For the text-containing cell, return its midpoint in [X, Y] coordinate format. 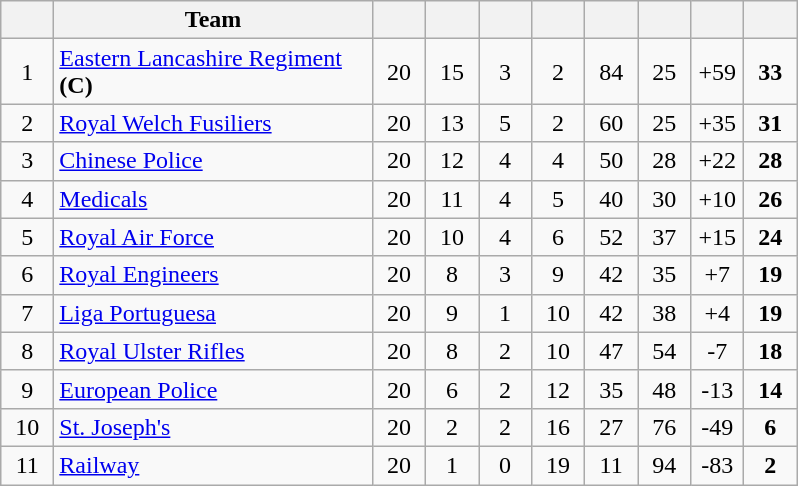
Royal Engineers [214, 275]
38 [664, 313]
+35 [718, 123]
Royal Welch Fusiliers [214, 123]
Royal Ulster Rifles [214, 351]
15 [452, 72]
13 [452, 123]
7 [28, 313]
33 [770, 72]
52 [612, 237]
0 [504, 465]
84 [612, 72]
-13 [718, 389]
16 [558, 427]
48 [664, 389]
94 [664, 465]
14 [770, 389]
30 [664, 199]
St. Joseph's [214, 427]
50 [612, 161]
-49 [718, 427]
Liga Portuguesa [214, 313]
27 [612, 427]
-7 [718, 351]
-83 [718, 465]
+15 [718, 237]
60 [612, 123]
18 [770, 351]
31 [770, 123]
Royal Air Force [214, 237]
37 [664, 237]
+4 [718, 313]
40 [612, 199]
Medicals [214, 199]
+22 [718, 161]
Eastern Lancashire Regiment (C) [214, 72]
54 [664, 351]
Chinese Police [214, 161]
Railway [214, 465]
European Police [214, 389]
+59 [718, 72]
24 [770, 237]
+7 [718, 275]
Team [214, 20]
76 [664, 427]
+10 [718, 199]
47 [612, 351]
26 [770, 199]
